Capture the cell that displays the provided text and extract its (X, Y) central coordinate. 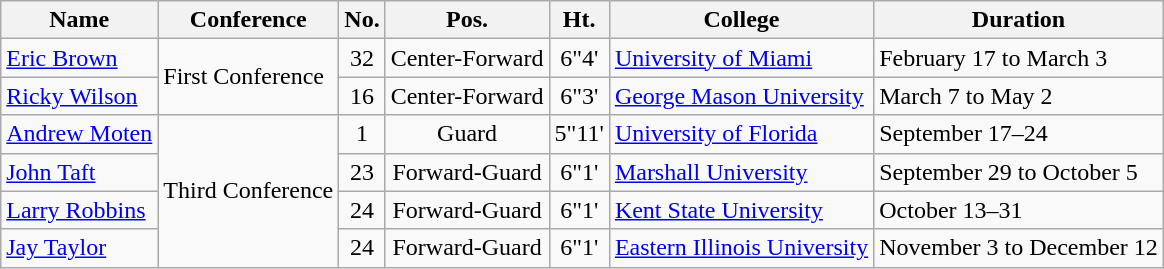
University of Florida (741, 134)
Eastern Illinois University (741, 248)
Kent State University (741, 210)
November 3 to December 12 (1019, 248)
Guard (467, 134)
February 17 to March 3 (1019, 58)
Jay Taylor (80, 248)
September 17–24 (1019, 134)
Andrew Moten (80, 134)
Larry Robbins (80, 210)
October 13–31 (1019, 210)
Pos. (467, 20)
Eric Brown (80, 58)
No. (362, 20)
Ht. (579, 20)
Conference (248, 20)
1 (362, 134)
16 (362, 96)
March 7 to May 2 (1019, 96)
George Mason University (741, 96)
First Conference (248, 77)
September 29 to October 5 (1019, 172)
6"3' (579, 96)
Ricky Wilson (80, 96)
32 (362, 58)
College (741, 20)
5"11' (579, 134)
23 (362, 172)
Name (80, 20)
Duration (1019, 20)
6"4' (579, 58)
University of Miami (741, 58)
Marshall University (741, 172)
Third Conference (248, 191)
John Taft (80, 172)
